Scan for the cell matching the given text and deliver its [x, y] coordinate at center. 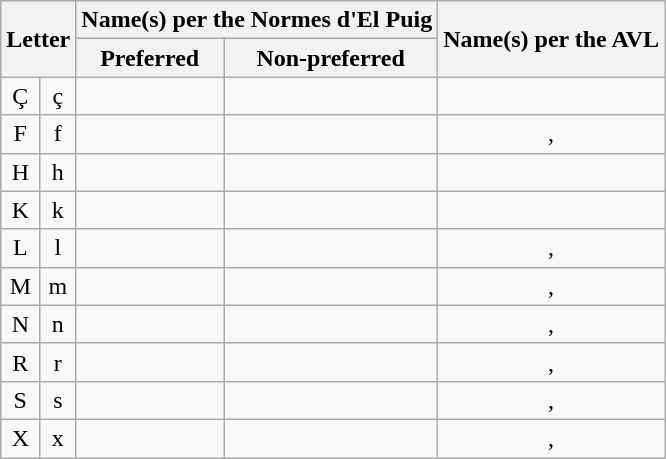
s [58, 400]
Preferred [150, 58]
X [20, 438]
Letter [38, 39]
Ç [20, 96]
H [20, 172]
L [20, 248]
N [20, 324]
x [58, 438]
Non-preferred [331, 58]
l [58, 248]
R [20, 362]
n [58, 324]
S [20, 400]
f [58, 134]
M [20, 286]
ç [58, 96]
K [20, 210]
Name(s) per the AVL [552, 39]
h [58, 172]
F [20, 134]
r [58, 362]
m [58, 286]
k [58, 210]
Name(s) per the Normes d'El Puig [257, 20]
